Locate the cell with the specified text and output its [X, Y] center coordinate. 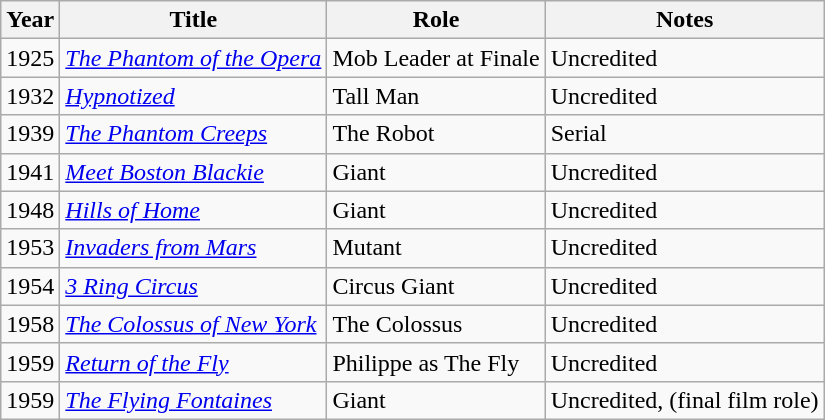
Return of the Fly [194, 362]
Notes [684, 20]
1958 [30, 324]
Mob Leader at Finale [436, 58]
Role [436, 20]
The Colossus of New York [194, 324]
Hills of Home [194, 210]
Tall Man [436, 96]
Meet Boston Blackie [194, 172]
The Flying Fontaines [194, 400]
The Colossus [436, 324]
3 Ring Circus [194, 286]
Serial [684, 134]
1953 [30, 248]
Circus Giant [436, 286]
1939 [30, 134]
1932 [30, 96]
1925 [30, 58]
Invaders from Mars [194, 248]
1948 [30, 210]
Year [30, 20]
1954 [30, 286]
1941 [30, 172]
Uncredited, (final film role) [684, 400]
Hypnotized [194, 96]
The Phantom of the Opera [194, 58]
Philippe as The Fly [436, 362]
The Phantom Creeps [194, 134]
Title [194, 20]
The Robot [436, 134]
Mutant [436, 248]
